Output the [X, Y] coordinate of the center of the cell containing the given text.  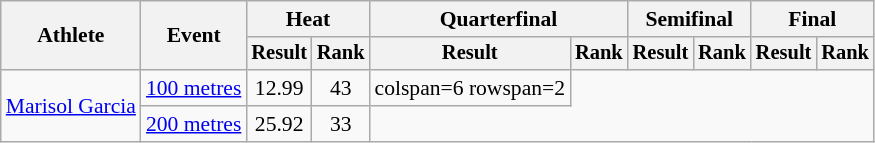
200 metres [194, 124]
Marisol Garcia [71, 106]
33 [341, 124]
43 [341, 88]
Quarterfinal [499, 19]
colspan=6 rowspan=2 [470, 88]
25.92 [279, 124]
100 metres [194, 88]
Heat [308, 19]
Semifinal [690, 19]
Event [194, 36]
Final [812, 19]
12.99 [279, 88]
Athlete [71, 36]
